Extract the [X, Y] coordinate from the center of the cell holding the provided text.  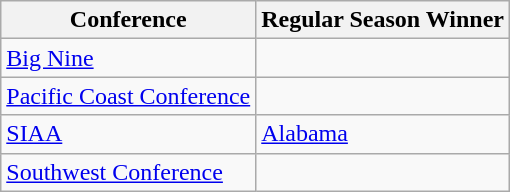
SIAA [128, 134]
Alabama [383, 134]
Regular Season Winner [383, 20]
Pacific Coast Conference [128, 96]
Southwest Conference [128, 172]
Big Nine [128, 58]
Conference [128, 20]
